Find where the given text appears and provide that cell's center as (X, Y) coordinate. 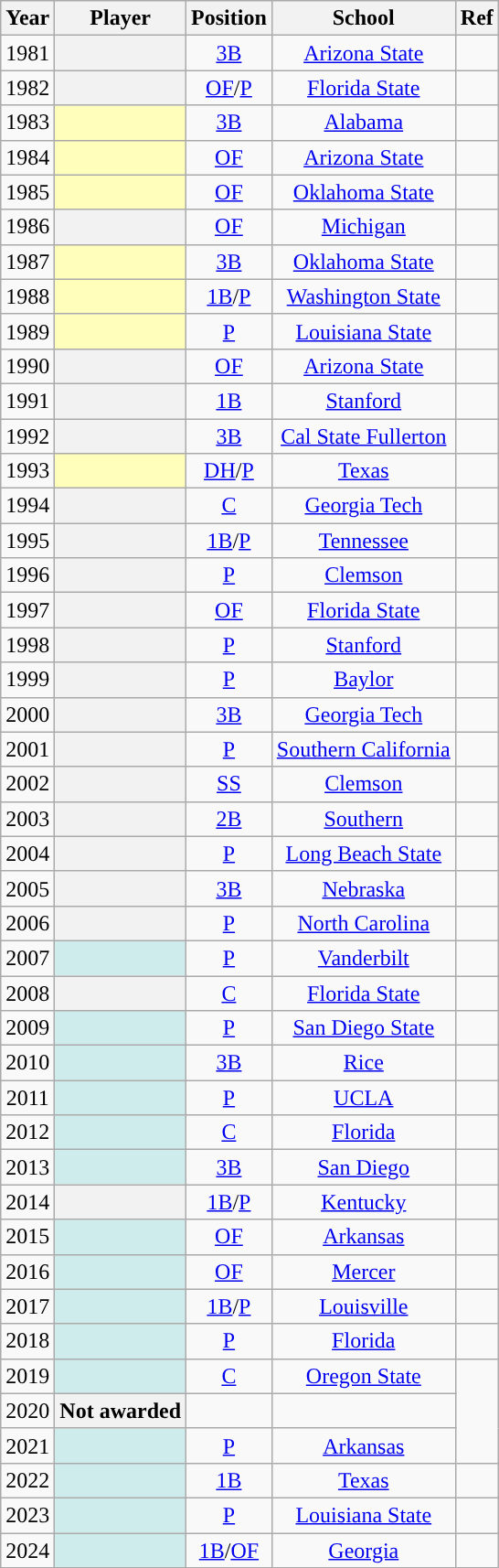
2018 (27, 1341)
Georgia (364, 1551)
San Diego State (364, 1028)
2022 (27, 1480)
1992 (27, 436)
1991 (27, 401)
SS (229, 784)
Kentucky (364, 1202)
2012 (27, 1133)
Washington State (364, 296)
Louisville (364, 1306)
DH/P (229, 471)
Position (229, 18)
2003 (27, 819)
Nebraska (364, 888)
Southern (364, 819)
2007 (27, 958)
1999 (27, 680)
2013 (27, 1167)
OF/P (229, 88)
2002 (27, 784)
1995 (27, 541)
Ref (477, 18)
1985 (27, 192)
2017 (27, 1306)
1983 (27, 123)
1997 (27, 610)
Vanderbilt (364, 958)
2009 (27, 1028)
2006 (27, 923)
2021 (27, 1445)
2016 (27, 1272)
Rice (364, 1063)
2008 (27, 993)
2023 (27, 1515)
2024 (27, 1551)
2019 (27, 1376)
2000 (27, 714)
Not awarded (121, 1411)
2001 (27, 749)
Cal State Fullerton (364, 436)
1998 (27, 645)
2011 (27, 1098)
2014 (27, 1202)
UCLA (364, 1098)
1988 (27, 296)
1981 (27, 53)
2015 (27, 1237)
1994 (27, 506)
Long Beach State (364, 854)
North Carolina (364, 923)
1989 (27, 331)
Baylor (364, 680)
2005 (27, 888)
1982 (27, 88)
Southern California (364, 749)
1990 (27, 366)
San Diego (364, 1167)
1986 (27, 227)
Mercer (364, 1272)
2020 (27, 1411)
Michigan (364, 227)
Player (121, 18)
2004 (27, 854)
Alabama (364, 123)
Year (27, 18)
School (364, 18)
1996 (27, 575)
Tennessee (364, 541)
Oregon State (364, 1376)
1B/OF (229, 1551)
2B (229, 819)
2010 (27, 1063)
1984 (27, 157)
1987 (27, 262)
1993 (27, 471)
